Output the [X, Y] coordinate of the center of the cell containing the given text.  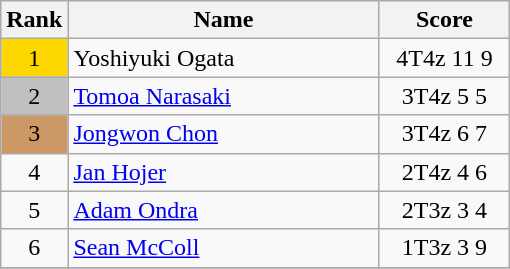
2 [34, 96]
2T4z 4 6 [444, 172]
Jan Hojer [224, 172]
Sean McColl [224, 248]
Rank [34, 20]
Tomoa Narasaki [224, 96]
3T4z 6 7 [444, 134]
3T4z 5 5 [444, 96]
Yoshiyuki Ogata [224, 58]
3 [34, 134]
4T4z 11 9 [444, 58]
1 [34, 58]
6 [34, 248]
5 [34, 210]
Jongwon Chon [224, 134]
Name [224, 20]
Adam Ondra [224, 210]
1T3z 3 9 [444, 248]
2T3z 3 4 [444, 210]
Score [444, 20]
4 [34, 172]
